Find where the given text appears and provide that cell's center as (x, y) coordinate. 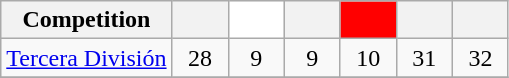
10 (368, 58)
Tercera División (86, 58)
32 (480, 58)
Competition (86, 20)
28 (200, 58)
31 (424, 58)
